Scan for the cell matching the given text and deliver its (X, Y) coordinate at center. 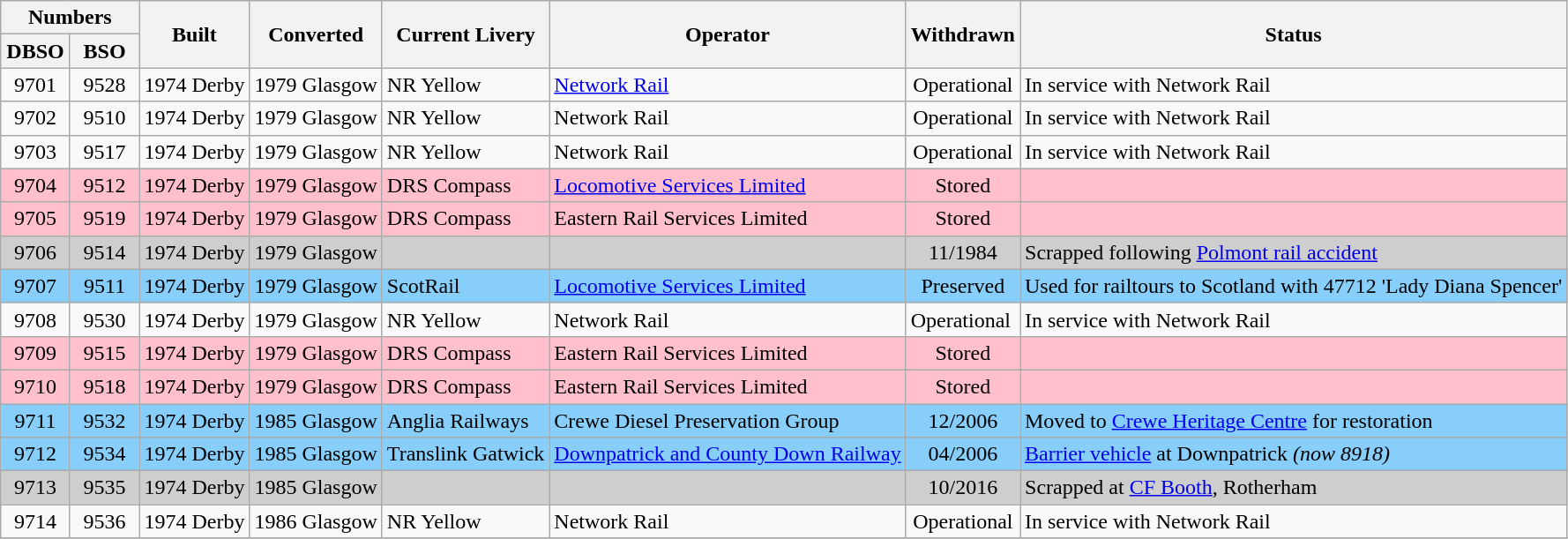
10/2016 (963, 488)
9705 (35, 219)
9515 (104, 353)
9708 (35, 319)
Crewe Diesel Preservation Group (728, 421)
Scrapped at CF Booth, Rotherham (1293, 488)
Moved to Crewe Heritage Centre for restoration (1293, 421)
11/1984 (963, 252)
9711 (35, 421)
Barrier vehicle at Downpatrick (now 8918) (1293, 454)
9535 (104, 488)
9511 (104, 286)
9703 (35, 152)
9707 (35, 286)
9518 (104, 386)
9534 (104, 454)
9514 (104, 252)
Status (1293, 34)
9530 (104, 319)
9519 (104, 219)
9510 (104, 118)
9713 (35, 488)
9536 (104, 521)
9517 (104, 152)
Numbers (71, 18)
04/2006 (963, 454)
DBSO (35, 51)
Current Livery (466, 34)
BSO (104, 51)
9512 (104, 185)
Scrapped following Polmont rail accident (1293, 252)
9528 (104, 85)
Downpatrick and County Down Railway (728, 454)
Operator (728, 34)
12/2006 (963, 421)
9709 (35, 353)
9710 (35, 386)
9704 (35, 185)
9702 (35, 118)
1986 Glasgow (316, 521)
Built (194, 34)
9714 (35, 521)
Converted (316, 34)
Translink Gatwick (466, 454)
9712 (35, 454)
9701 (35, 85)
Preserved (963, 286)
Used for railtours to Scotland with 47712 'Lady Diana Spencer' (1293, 286)
9706 (35, 252)
9532 (104, 421)
Anglia Railways (466, 421)
Withdrawn (963, 34)
ScotRail (466, 286)
